Return [x, y] of the center of cell containing provided text 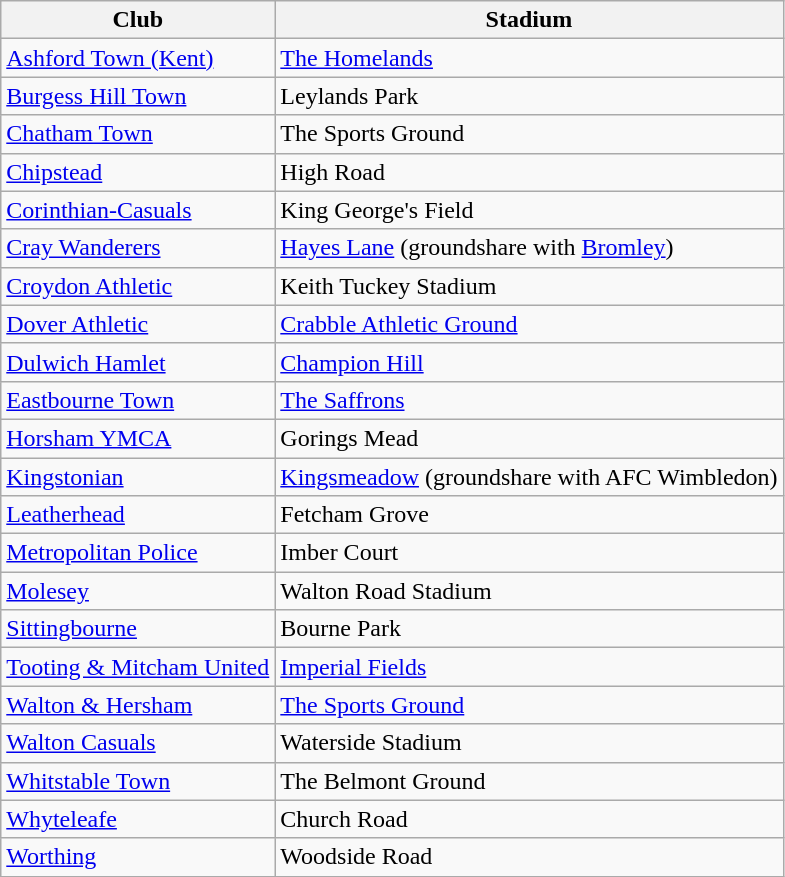
Ashford Town (Kent) [138, 58]
Worthing [138, 857]
Chatham Town [138, 134]
Club [138, 20]
Stadium [529, 20]
The Homelands [529, 58]
Walton Casuals [138, 743]
Woodside Road [529, 857]
Whyteleafe [138, 819]
The Belmont Ground [529, 781]
Eastbourne Town [138, 400]
Horsham YMCA [138, 438]
The Saffrons [529, 400]
Church Road [529, 819]
Keith Tuckey Stadium [529, 286]
King George's Field [529, 210]
Burgess Hill Town [138, 96]
Crabble Athletic Ground [529, 324]
Kingstonian [138, 477]
Sittingbourne [138, 629]
Molesey [138, 591]
Cray Wanderers [138, 248]
Leatherhead [138, 515]
Tooting & Mitcham United [138, 667]
Imperial Fields [529, 667]
Imber Court [529, 553]
Gorings Mead [529, 438]
Metropolitan Police [138, 553]
Dulwich Hamlet [138, 362]
Waterside Stadium [529, 743]
Chipstead [138, 172]
Corinthian-Casuals [138, 210]
Whitstable Town [138, 781]
Dover Athletic [138, 324]
Kingsmeadow (groundshare with AFC Wimbledon) [529, 477]
Champion Hill [529, 362]
Croydon Athletic [138, 286]
Bourne Park [529, 629]
Walton & Hersham [138, 705]
Fetcham Grove [529, 515]
High Road [529, 172]
Hayes Lane (groundshare with Bromley) [529, 248]
Walton Road Stadium [529, 591]
Leylands Park [529, 96]
